Find where the given text appears and provide that cell's center as [x, y] coordinate. 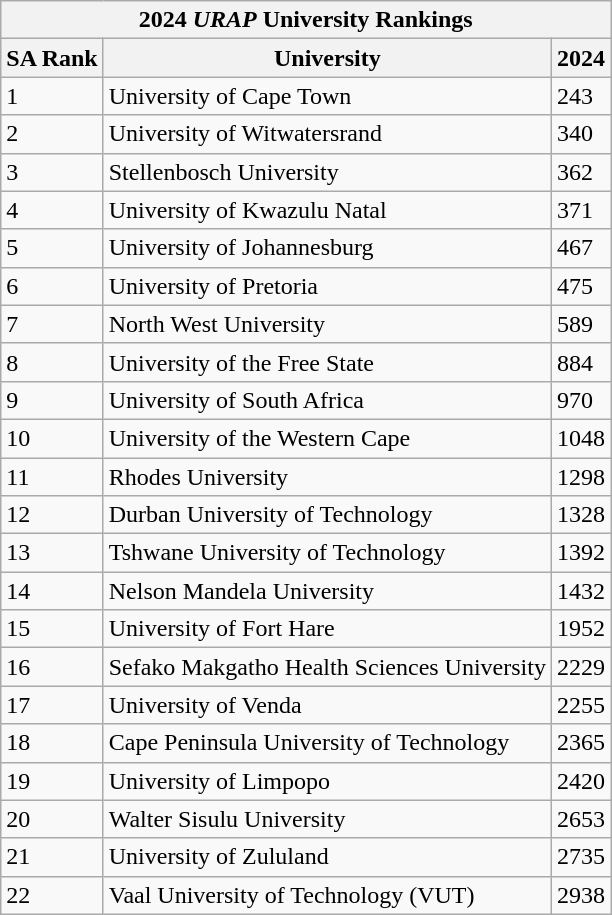
University of Limpopo [327, 781]
1432 [580, 591]
University of Johannesburg [327, 248]
2420 [580, 781]
University of South Africa [327, 400]
475 [580, 286]
2365 [580, 743]
University of Zululand [327, 857]
21 [52, 857]
Durban University of Technology [327, 515]
North West University [327, 324]
Tshwane University of Technology [327, 553]
8 [52, 362]
5 [52, 248]
12 [52, 515]
2229 [580, 667]
University of Venda [327, 705]
970 [580, 400]
SA Rank [52, 58]
340 [580, 134]
1392 [580, 553]
University of Kwazulu Natal [327, 210]
1298 [580, 477]
University of Witwatersrand [327, 134]
Nelson Mandela University [327, 591]
Walter Sisulu University [327, 819]
14 [52, 591]
1328 [580, 515]
Vaal University of Technology (VUT) [327, 895]
2735 [580, 857]
2024 [580, 58]
13 [52, 553]
3 [52, 172]
Cape Peninsula University of Technology [327, 743]
371 [580, 210]
467 [580, 248]
15 [52, 629]
362 [580, 172]
University of Pretoria [327, 286]
18 [52, 743]
10 [52, 438]
University [327, 58]
589 [580, 324]
7 [52, 324]
11 [52, 477]
4 [52, 210]
22 [52, 895]
16 [52, 667]
6 [52, 286]
University of Fort Hare [327, 629]
243 [580, 96]
1048 [580, 438]
2 [52, 134]
9 [52, 400]
1 [52, 96]
884 [580, 362]
2938 [580, 895]
Sefako Makgatho Health Sciences University [327, 667]
University of the Free State [327, 362]
2653 [580, 819]
University of the Western Cape [327, 438]
2024 URAP University Rankings [306, 20]
19 [52, 781]
Stellenbosch University [327, 172]
17 [52, 705]
2255 [580, 705]
Rhodes University [327, 477]
University of Cape Town [327, 96]
20 [52, 819]
1952 [580, 629]
